Return (x, y) of the center of cell containing provided text 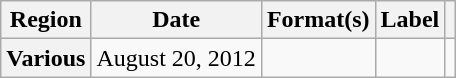
Various (46, 58)
Format(s) (318, 20)
August 20, 2012 (176, 58)
Region (46, 20)
Label (410, 20)
Date (176, 20)
